Scan for the cell matching the given text and deliver its (X, Y) coordinate at center. 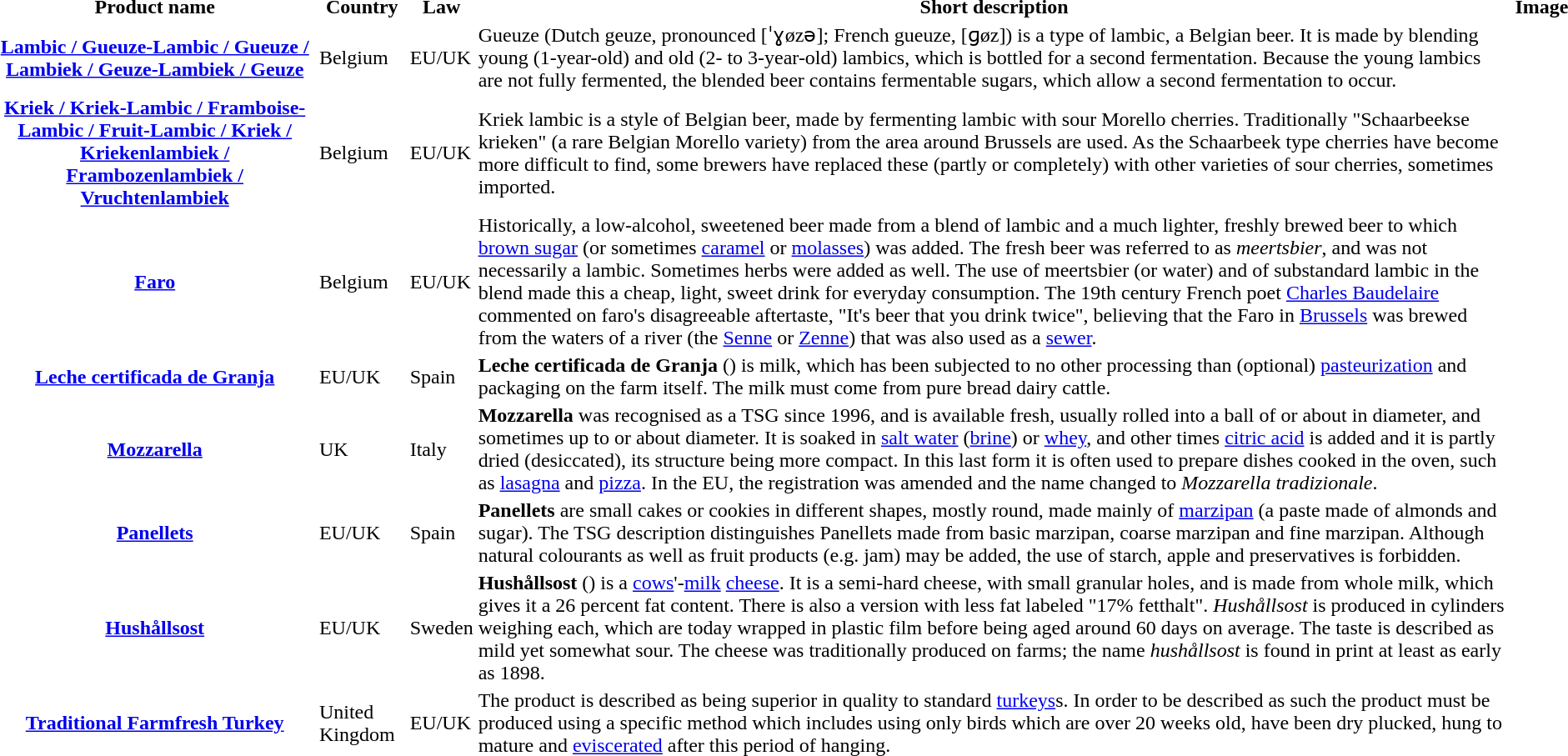
Sweden (442, 628)
Italy (442, 450)
UK (362, 450)
